Capture the cell that displays the provided text and extract its (X, Y) central coordinate. 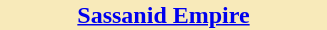
Sassanid Empire (164, 15)
